Detect which cell encompasses the target text, then output its [X, Y] center coordinate. 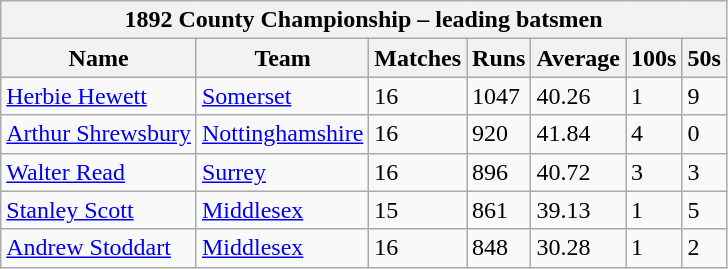
Andrew Stoddart [99, 248]
40.72 [578, 172]
39.13 [578, 210]
Arthur Shrewsbury [99, 134]
861 [499, 210]
Stanley Scott [99, 210]
100s [654, 58]
Matches [418, 58]
848 [499, 248]
896 [499, 172]
920 [499, 134]
Somerset [282, 96]
2 [704, 248]
4 [654, 134]
Surrey [282, 172]
9 [704, 96]
Average [578, 58]
15 [418, 210]
Walter Read [99, 172]
Runs [499, 58]
Name [99, 58]
1892 County Championship – leading batsmen [364, 20]
40.26 [578, 96]
Herbie Hewett [99, 96]
0 [704, 134]
50s [704, 58]
Team [282, 58]
5 [704, 210]
Nottinghamshire [282, 134]
30.28 [578, 248]
41.84 [578, 134]
1047 [499, 96]
